Return (x, y) of the center of cell containing provided text 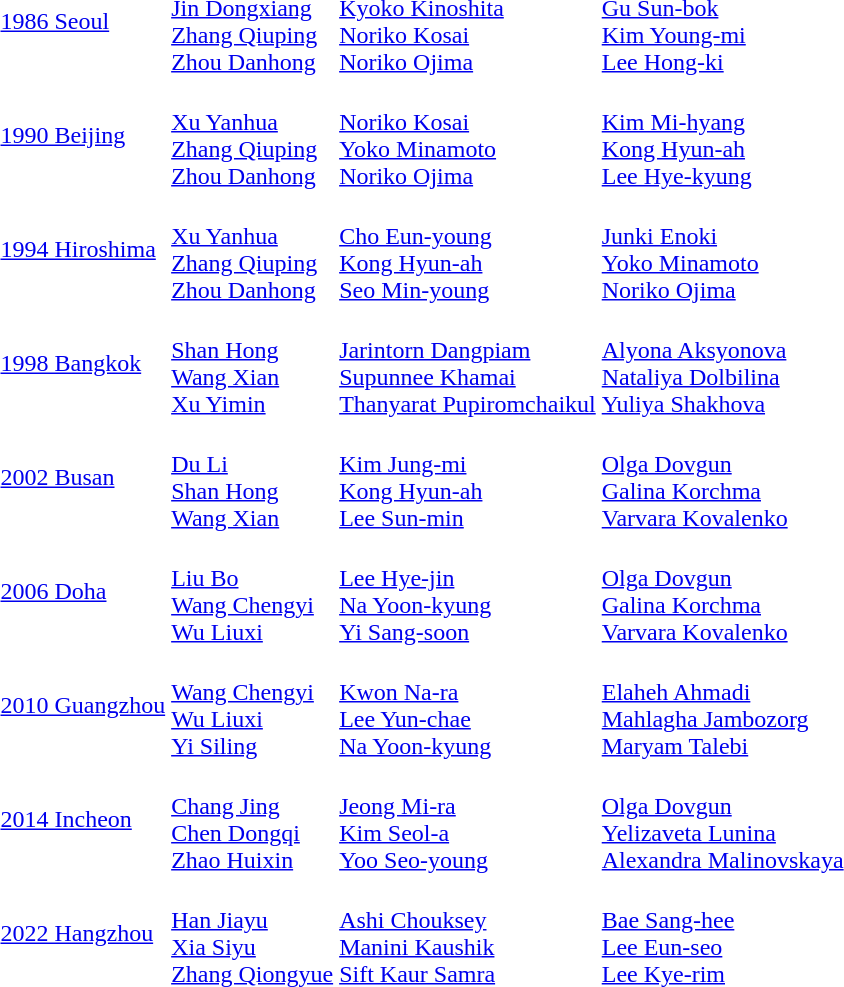
Du LiShan HongWang Xian (252, 478)
Liu BoWang ChengyiWu Liuxi (252, 592)
Wang ChengyiWu LiuxiYi Siling (252, 706)
Jarintorn DangpiamSupunnee KhamaiThanyarat Pupiromchaikul (468, 364)
Kim Jung-miKong Hyun-ahLee Sun-min (468, 478)
Jeong Mi-raKim Seol-aYoo Seo-young (468, 820)
Shan HongWang XianXu Yimin (252, 364)
Kwon Na-raLee Yun-chaeNa Yoon-kyung (468, 706)
Noriko KosaiYoko MinamotoNoriko Ojima (468, 136)
Chang JingChen DongqiZhao Huixin (252, 820)
Lee Hye-jinNa Yoon-kyungYi Sang-soon (468, 592)
Cho Eun-youngKong Hyun-ahSeo Min-young (468, 250)
